Provide the [x, y] coordinate of the cell's center where the given text is located.  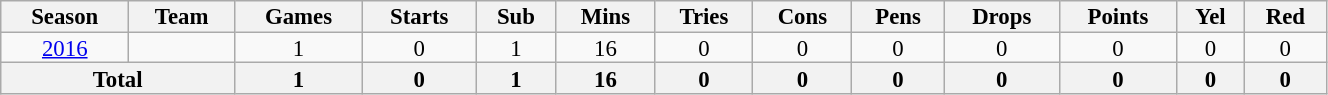
Season [65, 16]
Sub [516, 16]
Team [182, 16]
Games [299, 16]
Pens [898, 16]
Points [1118, 16]
Yel [1211, 16]
Mins [606, 16]
Tries [704, 16]
2016 [65, 48]
Drops [1002, 16]
Starts [420, 16]
Cons [802, 16]
Red [1285, 16]
Total [118, 78]
